For the text-containing cell, return its midpoint in (X, Y) coordinate format. 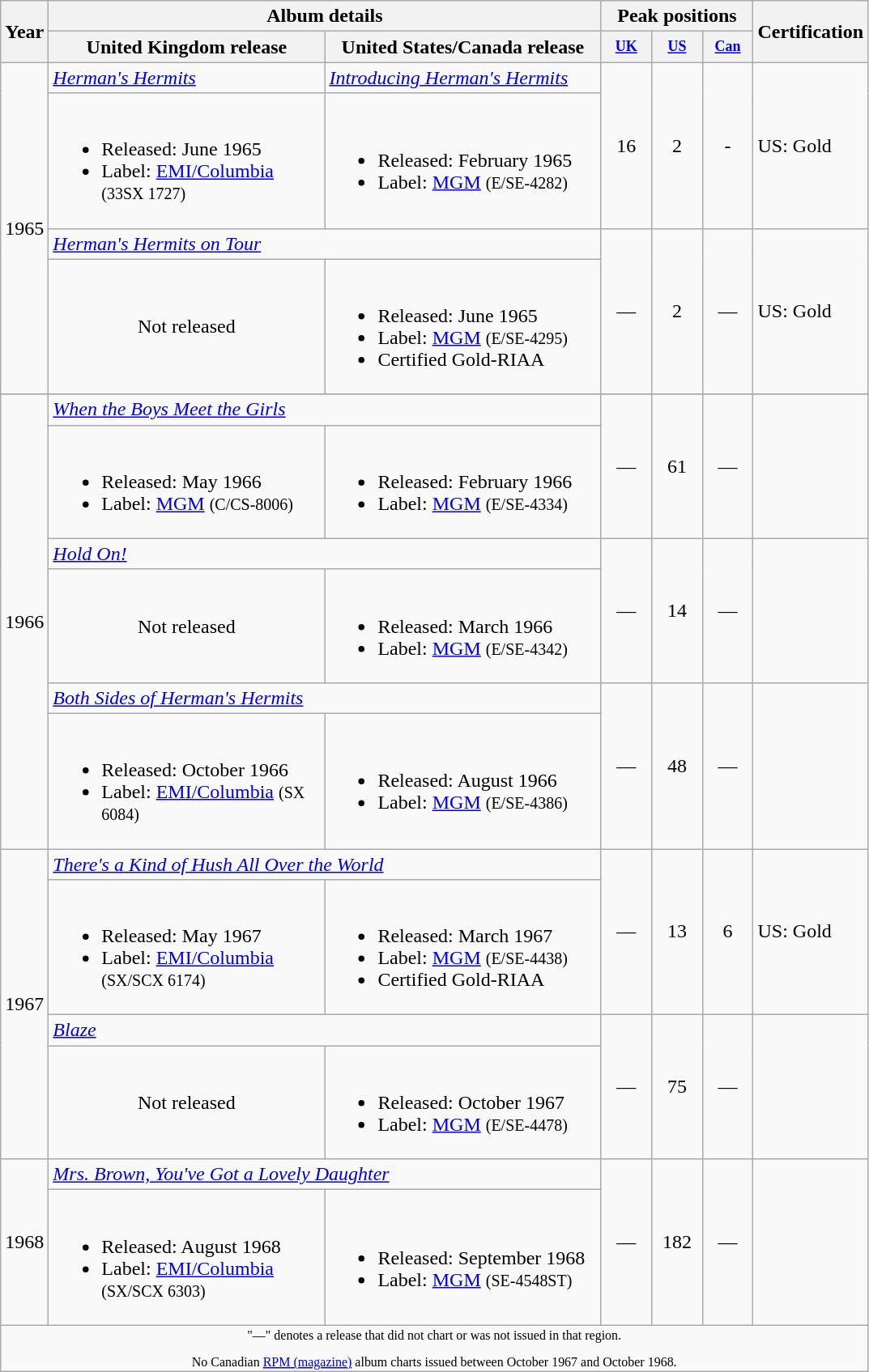
United States/Canada release (463, 47)
48 (677, 766)
Released: February 1966Label: MGM (E/SE-4334) (463, 482)
Released: October 1966Label: EMI/Columbia (SX 6084) (186, 780)
Mrs. Brown, You've Got a Lovely Daughter (325, 1174)
182 (677, 1242)
1967 (24, 1004)
Herman's Hermits (186, 78)
1966 (24, 622)
Released: August 1966Label: MGM (E/SE-4386) (463, 780)
Released: June 1965Label: EMI/Columbia (33SX 1727) (186, 160)
Peak positions (677, 16)
Introducing Herman's Hermits (463, 78)
75 (677, 1087)
Can (727, 47)
6 (727, 931)
Both Sides of Herman's Hermits (325, 698)
There's a Kind of Hush All Over the World (325, 864)
Blaze (325, 1030)
US (677, 47)
Album details (325, 16)
Released: March 1966Label: MGM (E/SE-4342) (463, 626)
Hold On! (325, 554)
UK (627, 47)
Released: May 1966Label: MGM (C/CS-8006) (186, 482)
Released: June 1965Label: MGM (E/SE-4295)Certified Gold-RIAA (463, 327)
13 (677, 931)
Year (24, 32)
Released: March 1967Label: MGM (E/SE-4438)Certified Gold-RIAA (463, 947)
When the Boys Meet the Girls (325, 410)
Released: September 1968Label: MGM (SE-4548ST) (463, 1258)
Certification (811, 32)
Released: August 1968Label: EMI/Columbia (SX/SCX 6303) (186, 1258)
Herman's Hermits on Tour (325, 244)
1965 (24, 228)
61 (677, 466)
United Kingdom release (186, 47)
1968 (24, 1242)
14 (677, 610)
Released: May 1967Label: EMI/Columbia (SX/SCX 6174) (186, 947)
Released: October 1967Label: MGM (E/SE-4478) (463, 1102)
- (727, 146)
16 (627, 146)
Released: February 1965Label: MGM (E/SE-4282) (463, 160)
